Output the (x, y) coordinate of the center of the cell containing the given text.  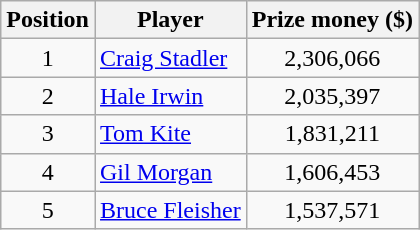
Tom Kite (170, 134)
2 (48, 96)
2,035,397 (332, 96)
5 (48, 210)
1 (48, 58)
Position (48, 20)
2,306,066 (332, 58)
1,537,571 (332, 210)
1,831,211 (332, 134)
3 (48, 134)
Craig Stadler (170, 58)
Hale Irwin (170, 96)
Player (170, 20)
Gil Morgan (170, 172)
Bruce Fleisher (170, 210)
1,606,453 (332, 172)
4 (48, 172)
Prize money ($) (332, 20)
